Detect which cell encompasses the target text, then output its (x, y) center coordinate. 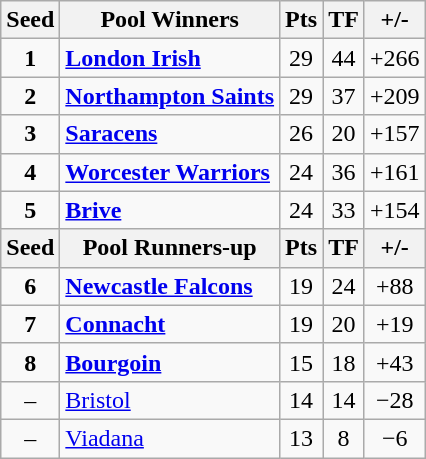
Northampton Saints (170, 96)
18 (344, 362)
−6 (394, 438)
+209 (394, 96)
Saracens (170, 134)
+157 (394, 134)
+88 (394, 286)
1 (30, 58)
Worcester Warriors (170, 172)
15 (302, 362)
+161 (394, 172)
+266 (394, 58)
+154 (394, 210)
13 (302, 438)
Newcastle Falcons (170, 286)
4 (30, 172)
2 (30, 96)
Viadana (170, 438)
+43 (394, 362)
37 (344, 96)
−28 (394, 400)
26 (302, 134)
London Irish (170, 58)
Pool Runners-up (170, 248)
36 (344, 172)
44 (344, 58)
6 (30, 286)
Pool Winners (170, 20)
+19 (394, 324)
Bourgoin (170, 362)
Brive (170, 210)
33 (344, 210)
Connacht (170, 324)
5 (30, 210)
7 (30, 324)
3 (30, 134)
Bristol (170, 400)
